Determine the (X, Y) coordinate at the center of the cell enclosing the given text.  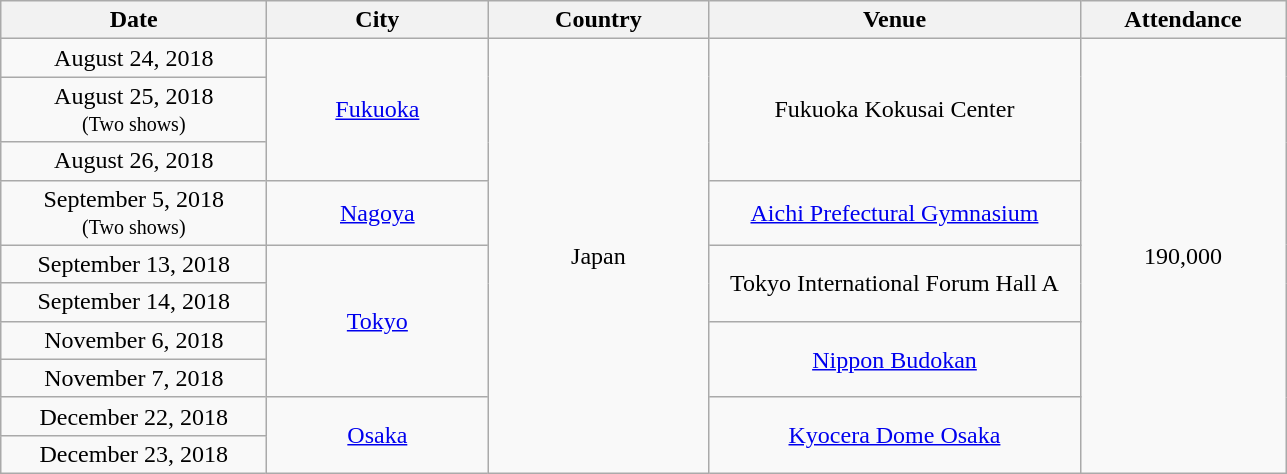
Attendance (1183, 20)
September 5, 2018(Two shows) (134, 212)
Osaka (378, 435)
Nagoya (378, 212)
Tokyo (378, 321)
August 26, 2018 (134, 161)
Date (134, 20)
City (378, 20)
Venue (894, 20)
Country (598, 20)
190,000 (1183, 256)
Japan (598, 256)
Kyocera Dome Osaka (894, 435)
August 25, 2018(Two shows) (134, 110)
December 23, 2018 (134, 454)
Aichi Prefectural Gymnasium (894, 212)
Fukuoka Kokusai Center (894, 110)
August 24, 2018 (134, 58)
November 7, 2018 (134, 378)
December 22, 2018 (134, 416)
November 6, 2018 (134, 340)
September 14, 2018 (134, 302)
Nippon Budokan (894, 359)
Fukuoka (378, 110)
September 13, 2018 (134, 264)
Tokyo International Forum Hall A (894, 283)
